From the cell containing the given text, extract its center point as [x, y] coordinate. 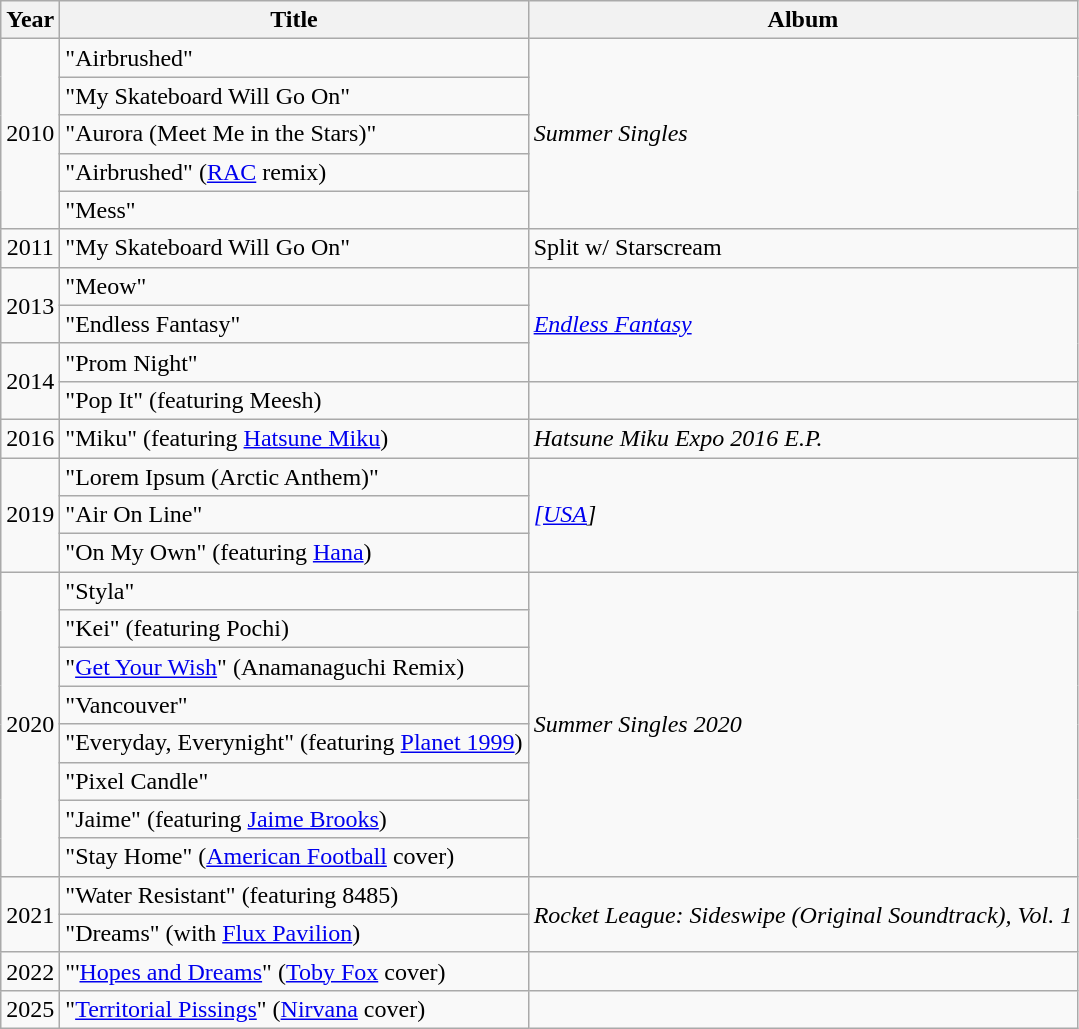
2013 [30, 305]
Title [294, 20]
"On My Own" (featuring Hana) [294, 553]
"Airbrushed" [294, 58]
2021 [30, 914]
2020 [30, 724]
[USA] [803, 515]
Endless Fantasy [803, 324]
"Vancouver" [294, 705]
"Kei" (featuring Pochi) [294, 629]
2010 [30, 134]
Split w/ Starscream [803, 248]
"Air On Line" [294, 515]
2016 [30, 438]
Summer Singles [803, 134]
Rocket League: Sideswipe (Original Soundtrack), Vol. 1 [803, 914]
2019 [30, 515]
Hatsune Miku Expo 2016 E.P. [803, 438]
"Endless Fantasy" [294, 324]
"Territorial Pissings" (Nirvana cover) [294, 1009]
"Miku" (featuring Hatsune Miku) [294, 438]
"Pixel Candle" [294, 781]
"Lorem Ipsum (Arctic Anthem)" [294, 477]
"'Hopes and Dreams" (Toby Fox cover) [294, 971]
2022 [30, 971]
"Get Your Wish" (Anamanaguchi Remix) [294, 667]
"Pop It" (featuring Meesh) [294, 400]
Year [30, 20]
"Airbrushed" (RAC remix) [294, 172]
"Water Resistant" (featuring 8485) [294, 895]
"Prom Night" [294, 362]
"Jaime" (featuring Jaime Brooks) [294, 819]
2025 [30, 1009]
"Styla" [294, 591]
Summer Singles 2020 [803, 724]
2014 [30, 381]
2011 [30, 248]
"Aurora (Meet Me in the Stars)" [294, 134]
"Meow" [294, 286]
"Mess" [294, 210]
"Everyday, Everynight" (featuring Planet 1999) [294, 743]
"Stay Home" (American Football cover) [294, 857]
"Dreams" (with Flux Pavilion) [294, 933]
Album [803, 20]
